Provide the [X, Y] coordinate of the cell's center where the given text is located.  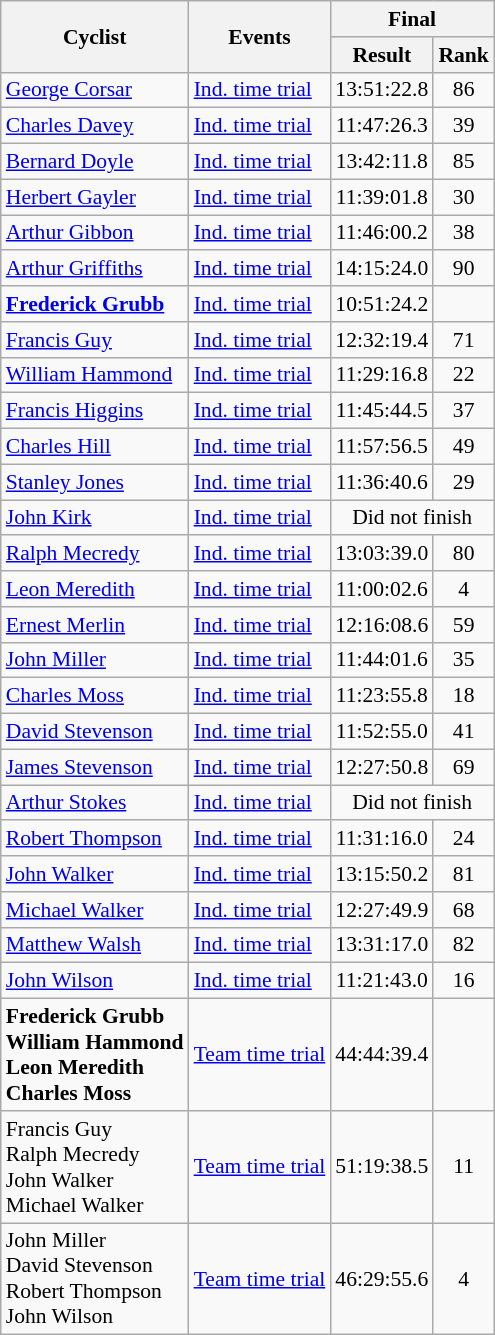
David Stevenson [95, 732]
18 [464, 696]
11:36:40.6 [382, 482]
11:00:02.6 [382, 589]
Charles Moss [95, 696]
11:29:16.8 [382, 375]
Charles Davey [95, 126]
Michael Walker [95, 910]
Leon Meredith [95, 589]
11:46:00.2 [382, 233]
37 [464, 411]
69 [464, 767]
Matthew Walsh [95, 945]
Bernard Doyle [95, 162]
24 [464, 839]
22 [464, 375]
14:15:24.0 [382, 269]
13:31:17.0 [382, 945]
71 [464, 340]
Ralph Mecredy [95, 554]
Cyclist [95, 36]
Stanley Jones [95, 482]
29 [464, 482]
80 [464, 554]
Result [382, 55]
13:42:11.8 [382, 162]
11:21:43.0 [382, 981]
16 [464, 981]
13:51:22.8 [382, 90]
Francis Guy Ralph Mecredy John Walker Michael Walker [95, 1167]
10:51:24.2 [382, 304]
59 [464, 625]
68 [464, 910]
82 [464, 945]
11:52:55.0 [382, 732]
Events [260, 36]
John Miller David Stevenson Robert Thompson John Wilson [95, 1279]
44:44:39.4 [382, 1055]
11:57:56.5 [382, 447]
35 [464, 660]
Francis Guy [95, 340]
85 [464, 162]
Arthur Gibbon [95, 233]
John Wilson [95, 981]
11:47:26.3 [382, 126]
86 [464, 90]
11:45:44.5 [382, 411]
Herbert Gayler [95, 197]
George Corsar [95, 90]
41 [464, 732]
John Kirk [95, 518]
Frederick Grubb [95, 304]
11:31:16.0 [382, 839]
Rank [464, 55]
12:27:49.9 [382, 910]
90 [464, 269]
51:19:38.5 [382, 1167]
Charles Hill [95, 447]
11:44:01.6 [382, 660]
Frederick Grubb William Hammond Leon Meredith Charles Moss [95, 1055]
13:15:50.2 [382, 874]
Arthur Griffiths [95, 269]
12:27:50.8 [382, 767]
12:32:19.4 [382, 340]
Arthur Stokes [95, 803]
11:23:55.8 [382, 696]
11:39:01.8 [382, 197]
12:16:08.6 [382, 625]
39 [464, 126]
30 [464, 197]
James Stevenson [95, 767]
46:29:55.6 [382, 1279]
Francis Higgins [95, 411]
Robert Thompson [95, 839]
Final [412, 19]
81 [464, 874]
John Miller [95, 660]
Ernest Merlin [95, 625]
11 [464, 1167]
49 [464, 447]
38 [464, 233]
William Hammond [95, 375]
John Walker [95, 874]
13:03:39.0 [382, 554]
